Search for the cell housing the specified text and yield its [x, y] center coordinate. 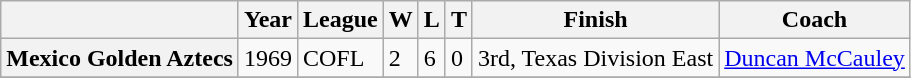
W [400, 20]
COFL [340, 58]
T [458, 20]
Finish [595, 20]
0 [458, 58]
Coach [815, 20]
6 [432, 58]
2 [400, 58]
League [340, 20]
1969 [268, 58]
Duncan McCauley [815, 58]
3rd, Texas Division East [595, 58]
Year [268, 20]
L [432, 20]
Mexico Golden Aztecs [120, 58]
